Determine the [x, y] coordinate at the center of the cell enclosing the given text.  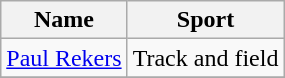
Name [64, 20]
Sport [206, 20]
Paul Rekers [64, 58]
Track and field [206, 58]
